Detect which cell encompasses the target text, then output its [X, Y] center coordinate. 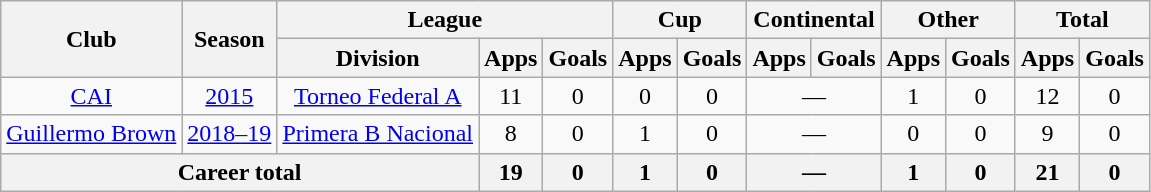
Guillermo Brown [92, 134]
Cup [680, 20]
11 [511, 96]
2018–19 [230, 134]
Primera B Nacional [378, 134]
CAI [92, 96]
9 [1047, 134]
Continental [814, 20]
Division [378, 58]
8 [511, 134]
Torneo Federal A [378, 96]
Career total [240, 172]
Club [92, 39]
19 [511, 172]
12 [1047, 96]
Total [1082, 20]
21 [1047, 172]
Season [230, 39]
League [445, 20]
Other [948, 20]
2015 [230, 96]
